For the text-containing cell, return its midpoint in (x, y) coordinate format. 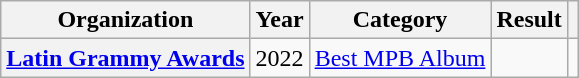
Result (529, 20)
Category (400, 20)
Latin Grammy Awards (126, 58)
Best MPB Album (400, 58)
2022 (280, 58)
Year (280, 20)
Organization (126, 20)
